Extract the (x, y) coordinate from the center of the cell holding the provided text.  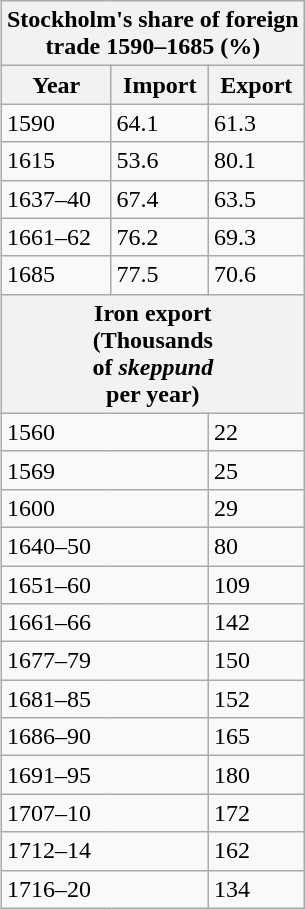
61.3 (256, 123)
22 (256, 432)
180 (256, 775)
Export (256, 85)
1677–79 (104, 661)
69.3 (256, 237)
134 (256, 889)
64.1 (160, 123)
150 (256, 661)
1716–20 (104, 889)
Iron export(Thousandsof skeppundper year) (152, 354)
63.5 (256, 199)
165 (256, 737)
1661–66 (104, 623)
25 (256, 470)
1569 (104, 470)
152 (256, 699)
1590 (56, 123)
1640–50 (104, 546)
1560 (104, 432)
29 (256, 508)
142 (256, 623)
1691–95 (104, 775)
70.6 (256, 275)
1651–60 (104, 585)
1681–85 (104, 699)
1637–40 (56, 199)
80 (256, 546)
53.6 (160, 161)
1600 (104, 508)
1685 (56, 275)
1686–90 (104, 737)
76.2 (160, 237)
109 (256, 585)
Year (56, 85)
77.5 (160, 275)
1615 (56, 161)
67.4 (160, 199)
Import (160, 85)
80.1 (256, 161)
Stockholm's share of foreigntrade 1590–1685 (%) (152, 34)
172 (256, 813)
1712–14 (104, 851)
1707–10 (104, 813)
162 (256, 851)
1661–62 (56, 237)
